Output the (x, y) coordinate of the center of the cell containing the given text.  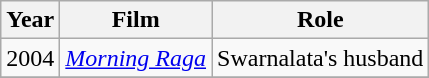
2004 (30, 58)
Morning Raga (136, 58)
Swarnalata's husband (320, 58)
Role (320, 20)
Film (136, 20)
Year (30, 20)
